Scan for the cell matching the given text and deliver its [X, Y] coordinate at center. 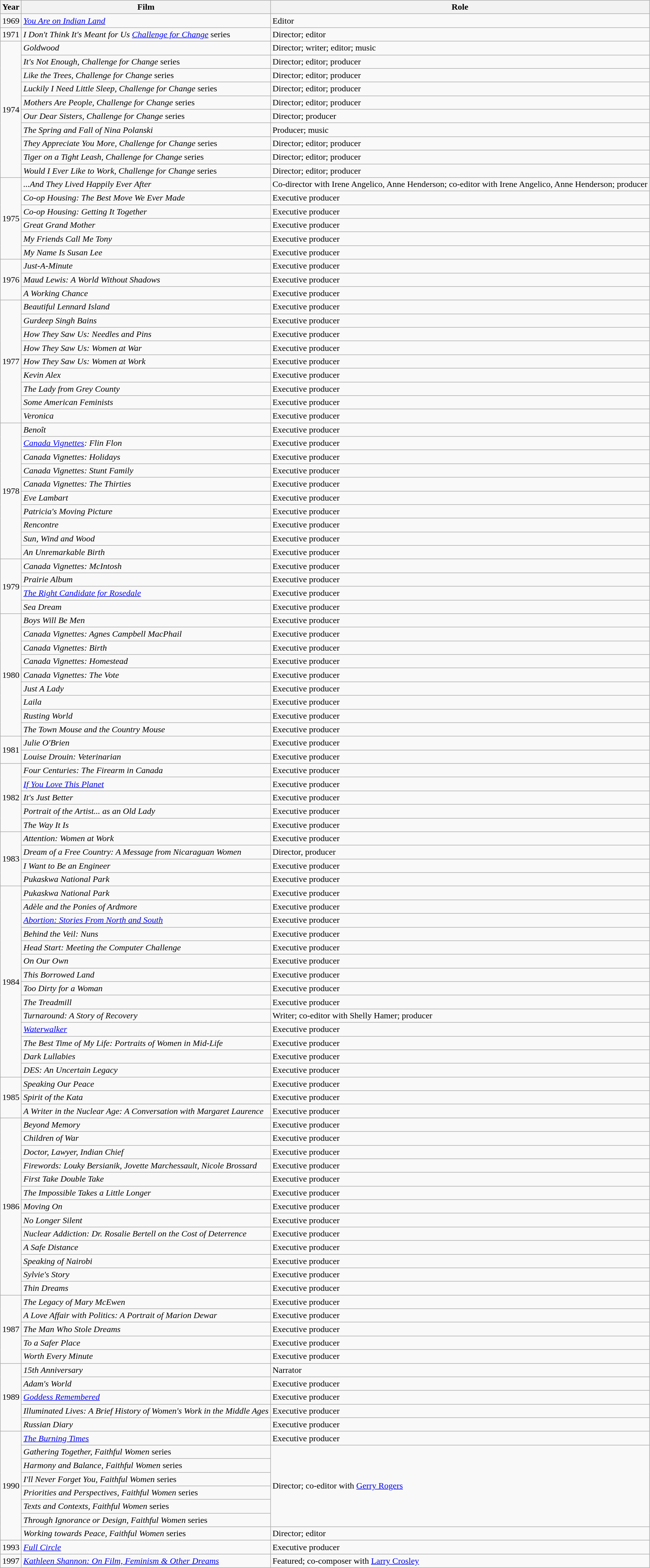
Waterwalker [146, 1029]
1971 [11, 34]
Children of War [146, 1138]
Turnaround: A Story of Recovery [146, 1015]
Spirit of the Kata [146, 1097]
This Borrowed Land [146, 975]
1984 [11, 982]
Just A Lady [146, 689]
...And They Lived Happily Ever After [146, 184]
1989 [11, 1397]
Rencontre [146, 525]
Great Grand Mother [146, 225]
Russian Diary [146, 1424]
Producer; music [460, 130]
Some American Feminists [146, 402]
Kathleen Shannon: On Film, Feminism & Other Dreams [146, 1561]
Rusting World [146, 716]
I Want to Be an Engineer [146, 866]
Abortion: Stories From North and South [146, 920]
Thin Dreams [146, 1288]
How They Saw Us: Women at Work [146, 361]
Year [11, 7]
A Love Affair with Politics: A Portrait of Marion Dewar [146, 1316]
Just-A-Minute [146, 266]
I Don't Think It's Meant for Us Challenge for Change series [146, 34]
1974 [11, 110]
Goldwood [146, 48]
Mothers Are People, Challenge for Change series [146, 102]
Behind the Veil: Nuns [146, 934]
1982 [11, 797]
Luckily I Need Little Sleep, Challenge for Change series [146, 89]
15th Anniversary [146, 1370]
1980 [11, 675]
Canada Vignettes: Homestead [146, 661]
It's Just Better [146, 797]
Priorities and Perspectives, Faithful Women series [146, 1493]
1983 [11, 859]
DES: An Uncertain Legacy [146, 1070]
Narrator [460, 1370]
I'll Never Forget You, Faithful Women series [146, 1479]
Tiger on a Tight Leash, Challenge for Change series [146, 157]
Featured; co-composer with Larry Crosley [460, 1561]
Harmony and Balance, Faithful Women series [146, 1465]
Beyond Memory [146, 1125]
1978 [11, 491]
To a Safer Place [146, 1343]
Benoît [146, 430]
Speaking of Nairobi [146, 1261]
1986 [11, 1207]
1997 [11, 1561]
The Right Candidate for Rosedale [146, 593]
1975 [11, 218]
Canada Vignettes: The Thirties [146, 484]
Texts and Contexts, Faithful Women series [146, 1506]
Adèle and the Ponies of Ardmore [146, 907]
1987 [11, 1329]
Editor [460, 21]
Worth Every Minute [146, 1356]
Sylvie's Story [146, 1275]
Canada Vignettes: Holidays [146, 457]
My Friends Call Me Tony [146, 239]
Director, producer [460, 852]
Moving On [146, 1206]
Patricia's Moving Picture [146, 511]
The Lady from Grey County [146, 389]
The Legacy of Mary McEwen [146, 1302]
Co-op Housing: Getting It Together [146, 212]
Co-director with Irene Angelico, Anne Henderson; co-editor with Irene Angelico, Anne Henderson; producer [460, 184]
My Name Is Susan Lee [146, 252]
1977 [11, 362]
Eve Lambart [146, 498]
Gurdeep Singh Bains [146, 320]
A Writer in the Nuclear Age: A Conversation with Margaret Laurence [146, 1111]
Boys Will Be Men [146, 621]
The Treadmill [146, 1002]
Co-op Housing: The Best Move We Ever Made [146, 198]
Director; writer; editor; music [460, 48]
You Are on Indian Land [146, 21]
Attention: Women at Work [146, 839]
Canada Vignettes: Flin Flon [146, 443]
Through Ignorance or Design, Faithful Women series [146, 1520]
How They Saw Us: Women at War [146, 348]
Canada Vignettes: The Vote [146, 675]
Role [460, 7]
Kevin Alex [146, 375]
The Impossible Takes a Little Longer [146, 1193]
Canada Vignettes: Birth [146, 648]
The Way It Is [146, 825]
Adam's World [146, 1384]
Veronica [146, 416]
Dark Lullabies [146, 1057]
Sun, Wind and Wood [146, 539]
Too Dirty for a Woman [146, 988]
Firewords: Louky Bersianik, Jovette Marchessault, Nicole Brossard [146, 1166]
Gathering Together, Faithful Women series [146, 1452]
Our Dear Sisters, Challenge for Change series [146, 116]
Maud Lewis: A World Without Shadows [146, 280]
1979 [11, 586]
Head Start: Meeting the Computer Challenge [146, 947]
The Man Who Stole Dreams [146, 1329]
Nuclear Addiction: Dr. Rosalie Bertell on the Cost of Deterrence [146, 1234]
The Town Mouse and the Country Mouse [146, 729]
1976 [11, 280]
Canada Vignettes: McIntosh [146, 566]
Director; producer [460, 116]
A Working Chance [146, 293]
A Safe Distance [146, 1247]
Goddess Remembered [146, 1397]
Four Centuries: The Firearm in Canada [146, 770]
1969 [11, 21]
Beautiful Lennard Island [146, 307]
Canada Vignettes: Stunt Family [146, 471]
No Longer Silent [146, 1220]
Louise Drouin: Veterinarian [146, 757]
Dream of a Free Country: A Message from Nicaraguan Women [146, 852]
Working towards Peace, Faithful Women series [146, 1534]
If You Love This Planet [146, 784]
1993 [11, 1547]
Speaking Our Peace [146, 1084]
Canada Vignettes: Agnes Campbell MacPhail [146, 634]
Laila [146, 702]
First Take Double Take [146, 1179]
The Best Time of My Life: Portraits of Women in Mid-Life [146, 1043]
Full Circle [146, 1547]
1985 [11, 1097]
They Appreciate You More, Challenge for Change series [146, 143]
Prairie Album [146, 579]
Like the Trees, Challenge for Change series [146, 75]
Director; co-editor with Gerry Rogers [460, 1486]
Portrait of the Artist... as an Old Lady [146, 811]
Doctor, Lawyer, Indian Chief [146, 1152]
Would I Ever Like to Work, Challenge for Change series [146, 171]
Writer; co-editor with Shelly Hamer; producer [460, 1015]
The Spring and Fall of Nina Polanski [146, 130]
Illuminated Lives: A Brief History of Women's Work in the Middle Ages [146, 1411]
Julie O'Brien [146, 743]
The Burning Times [146, 1438]
How They Saw Us: Needles and Pins [146, 334]
On Our Own [146, 961]
1981 [11, 750]
Sea Dream [146, 607]
An Unremarkable Birth [146, 552]
1990 [11, 1486]
Film [146, 7]
It's Not Enough, Challenge for Change series [146, 62]
